Pinpoint the cell where the given text exists, returning its [x, y] midpoint coordinate. 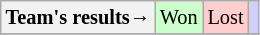
Lost [226, 17]
Won [179, 17]
Team's results→ [78, 17]
